Locate the cell with the specified text and output its [X, Y] center coordinate. 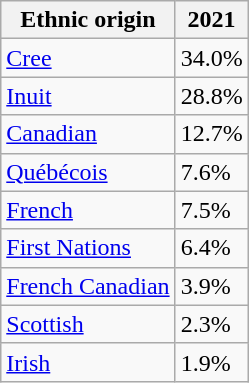
Québécois [88, 172]
Canadian [88, 134]
2.3% [212, 324]
7.6% [212, 172]
6.4% [212, 248]
Ethnic origin [88, 20]
Cree [88, 58]
34.0% [212, 58]
12.7% [212, 134]
3.9% [212, 286]
French [88, 210]
Scottish [88, 324]
2021 [212, 20]
28.8% [212, 96]
Irish [88, 362]
Inuit [88, 96]
7.5% [212, 210]
First Nations [88, 248]
French Canadian [88, 286]
1.9% [212, 362]
